Pinpoint the cell where the given text exists, returning its (X, Y) midpoint coordinate. 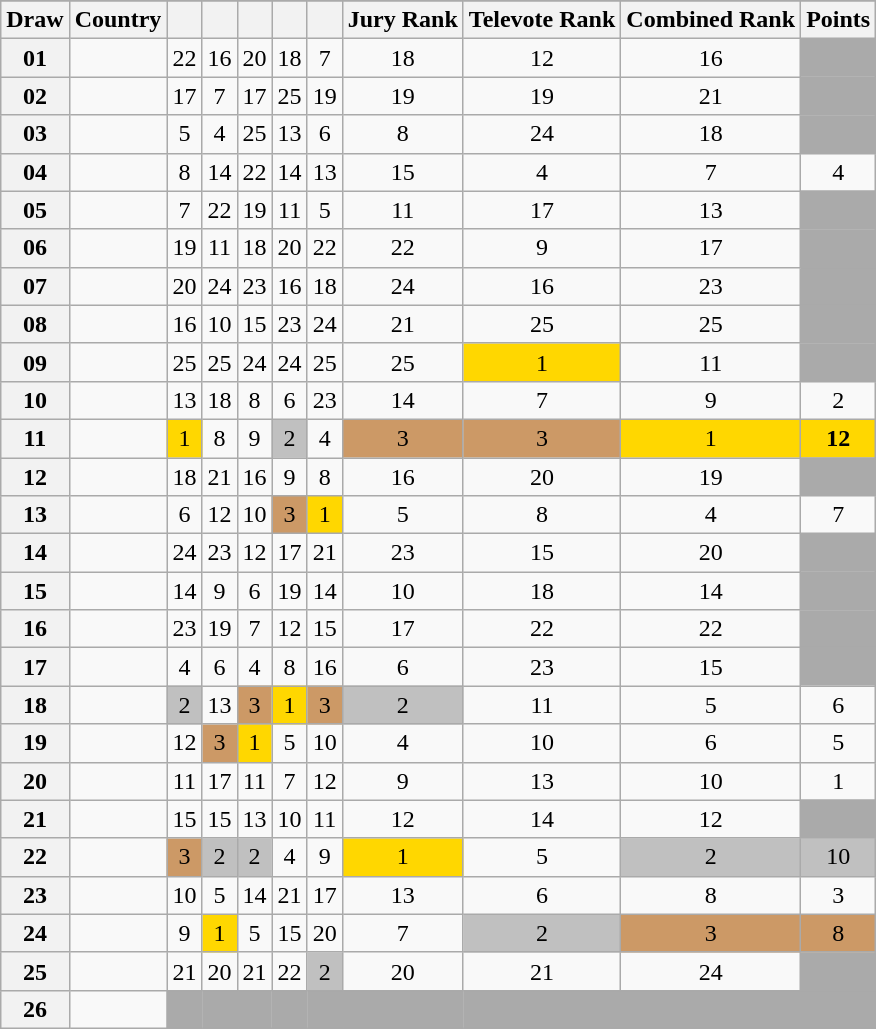
Draw (35, 20)
04 (35, 172)
Televote Rank (542, 20)
09 (35, 362)
03 (35, 134)
02 (35, 96)
08 (35, 324)
Jury Rank (402, 20)
Country (118, 20)
06 (35, 248)
26 (35, 1009)
Points (838, 20)
05 (35, 210)
01 (35, 58)
07 (35, 286)
Combined Rank (711, 20)
